Output the (x, y) coordinate of the center of the cell containing the given text.  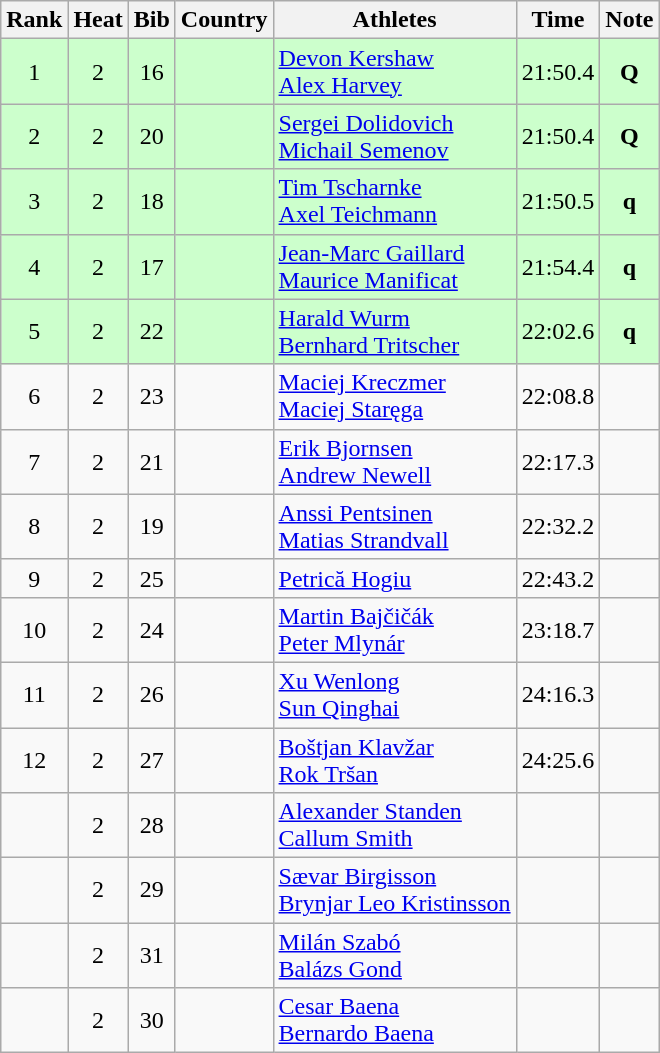
Maciej KreczmerMaciej Staręga (394, 396)
7 (34, 462)
21:50.5 (558, 202)
Boštjan KlavžarRok Tršan (394, 760)
Petrică Hogiu (394, 578)
Sergei DolidovichMichail Semenov (394, 136)
Alexander StandenCallum Smith (394, 826)
22:32.2 (558, 526)
27 (152, 760)
29 (152, 890)
23:18.7 (558, 630)
3 (34, 202)
10 (34, 630)
Devon KershawAlex Harvey (394, 72)
22:43.2 (558, 578)
25 (152, 578)
8 (34, 526)
19 (152, 526)
1 (34, 72)
Milán SzabóBalázs Gond (394, 956)
24:25.6 (558, 760)
23 (152, 396)
Martin BajčičákPeter Mlynár (394, 630)
22:17.3 (558, 462)
Erik BjornsenAndrew Newell (394, 462)
24 (152, 630)
9 (34, 578)
24:16.3 (558, 694)
21 (152, 462)
30 (152, 1020)
Tim TscharnkeAxel Teichmann (394, 202)
12 (34, 760)
5 (34, 332)
22 (152, 332)
Rank (34, 20)
Jean-Marc GaillardMaurice Manificat (394, 266)
Xu WenlongSun Qinghai (394, 694)
18 (152, 202)
Harald WurmBernhard Tritscher (394, 332)
6 (34, 396)
Country (224, 20)
4 (34, 266)
Cesar BaenaBernardo Baena (394, 1020)
20 (152, 136)
28 (152, 826)
Anssi PentsinenMatias Strandvall (394, 526)
Note (630, 20)
22:02.6 (558, 332)
Athletes (394, 20)
Bib (152, 20)
Sævar BirgissonBrynjar Leo Kristinsson (394, 890)
Time (558, 20)
21:54.4 (558, 266)
Heat (98, 20)
22:08.8 (558, 396)
26 (152, 694)
16 (152, 72)
31 (152, 956)
11 (34, 694)
17 (152, 266)
